Provide the [x, y] coordinate of the cell's center where the given text is located.  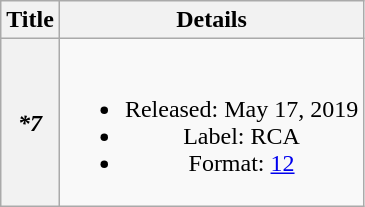
Details [211, 20]
Released: May 17, 2019Label: RCAFormat: 12 [211, 122]
Title [30, 20]
*7 [30, 122]
